Return the (x, y) coordinate for the center point of the cell that contains the specified text.  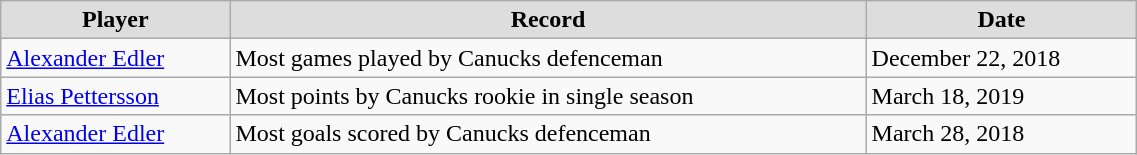
Record (548, 20)
Elias Pettersson (116, 96)
Most points by Canucks rookie in single season (548, 96)
Player (116, 20)
Most goals scored by Canucks defenceman (548, 134)
December 22, 2018 (1002, 58)
March 28, 2018 (1002, 134)
March 18, 2019 (1002, 96)
Date (1002, 20)
Most games played by Canucks defenceman (548, 58)
